Return the (X, Y) coordinate for the center point of the cell that contains the specified text.  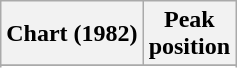
Chart (1982) (72, 34)
Peakposition (189, 34)
